For the text-containing cell, return its midpoint in [x, y] coordinate format. 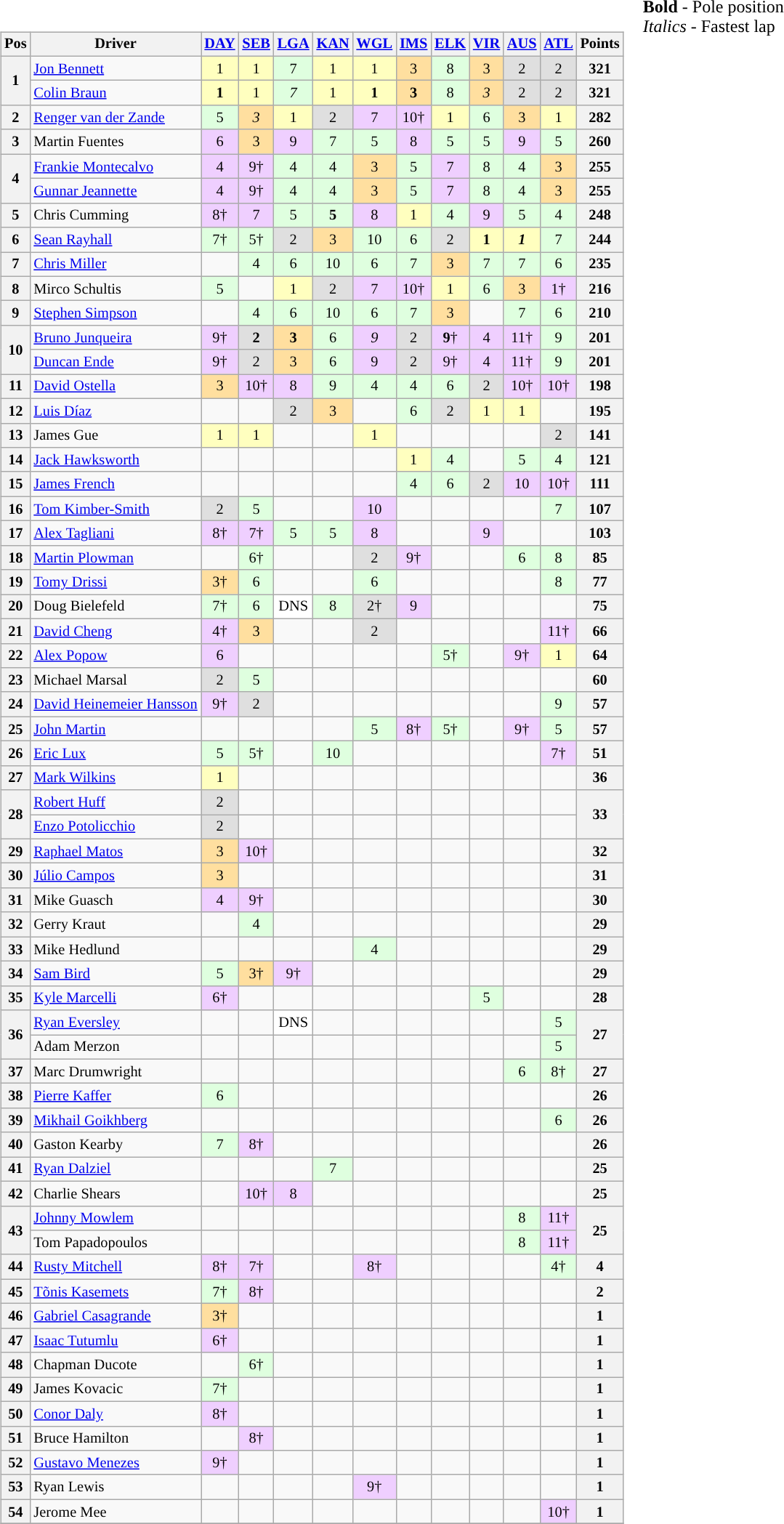
Sean Rayhall [115, 240]
53 [15, 1487]
Tõnis Kasemets [115, 1291]
Chapman Ducote [115, 1365]
John Martin [115, 729]
Gerry Kraut [115, 924]
35 [15, 998]
15 [15, 484]
107 [600, 509]
42 [15, 1193]
34 [15, 974]
Gabriel Casagrande [115, 1316]
James French [115, 484]
Bruno Junqueira [115, 338]
Renger van der Zande [115, 118]
54 [15, 1512]
21 [15, 631]
77 [600, 582]
Martin Plowman [115, 557]
DAY [220, 44]
Marc Drumwright [115, 1071]
64 [600, 656]
14 [15, 460]
IMS [413, 44]
45 [15, 1291]
Eric Lux [115, 754]
ELK [450, 44]
111 [600, 484]
48 [15, 1365]
Bruce Hamilton [115, 1438]
22 [15, 656]
Enzo Potolicchio [115, 827]
260 [600, 142]
Ryan Dalziel [115, 1169]
Johnny Mowlem [115, 1218]
Alex Tagliani [115, 533]
Mirco Schultis [115, 289]
Mike Guasch [115, 900]
43 [15, 1230]
Luis Díaz [115, 411]
Doug Bielefeld [115, 607]
James Gue [115, 435]
18 [15, 557]
Pos [15, 44]
141 [600, 435]
AUS [522, 44]
12 [15, 411]
Adam Merzon [115, 1047]
LGA [294, 44]
VIR [487, 44]
49 [15, 1390]
David Heinemeier Hansson [115, 704]
19 [15, 582]
Chris Miller [115, 265]
52 [15, 1463]
103 [600, 533]
Gaston Kearby [115, 1145]
16 [15, 509]
13 [15, 435]
85 [600, 557]
James Kovacic [115, 1390]
Frankie Montecalvo [115, 166]
121 [600, 460]
Ryan Eversley [115, 1023]
Tomy Drissi [115, 582]
40 [15, 1145]
Robert Huff [115, 802]
Kyle Marcelli [115, 998]
Mark Wilkins [115, 778]
38 [15, 1096]
198 [600, 387]
Jack Hawksworth [115, 460]
Mikhail Goikhberg [115, 1121]
2† [375, 607]
20 [15, 607]
282 [600, 118]
Júlio Campos [115, 876]
WGL [375, 44]
23 [15, 680]
17 [15, 533]
Martin Fuentes [115, 142]
Stephen Simpson [115, 313]
44 [15, 1267]
39 [15, 1121]
216 [600, 289]
Mike Hedlund [115, 949]
Gustavo Menezes [115, 1463]
50 [15, 1414]
Chris Cumming [115, 215]
Rusty Mitchell [115, 1267]
Points [600, 44]
210 [600, 313]
37 [15, 1071]
60 [600, 680]
66 [600, 631]
Driver [115, 44]
195 [600, 411]
Pierre Kaffer [115, 1096]
David Ostella [115, 387]
David Cheng [115, 631]
244 [600, 240]
41 [15, 1169]
Ryan Lewis [115, 1487]
47 [15, 1340]
Tom Papadopoulos [115, 1243]
Jerome Mee [115, 1512]
Colin Braun [115, 93]
SEB [256, 44]
Raphael Matos [115, 851]
Sam Bird [115, 974]
Alex Popow [115, 656]
248 [600, 215]
Gunnar Jeannette [115, 191]
Conor Daly [115, 1414]
Charlie Shears [115, 1193]
75 [600, 607]
Jon Bennett [115, 68]
Michael Marsal [115, 680]
46 [15, 1316]
Duncan Ende [115, 362]
Tom Kimber-Smith [115, 509]
KAN [333, 44]
235 [600, 265]
11 [15, 387]
24 [15, 704]
Isaac Tutumlu [115, 1340]
1† [558, 289]
ATL [558, 44]
